Determine the [x, y] coordinate at the center of the cell enclosing the given text.  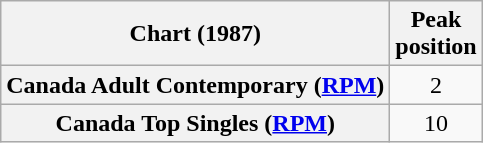
10 [436, 123]
Chart (1987) [196, 34]
Peakposition [436, 34]
2 [436, 85]
Canada Adult Contemporary (RPM) [196, 85]
Canada Top Singles (RPM) [196, 123]
